Determine the (X, Y) coordinate at the center of the cell enclosing the given text.  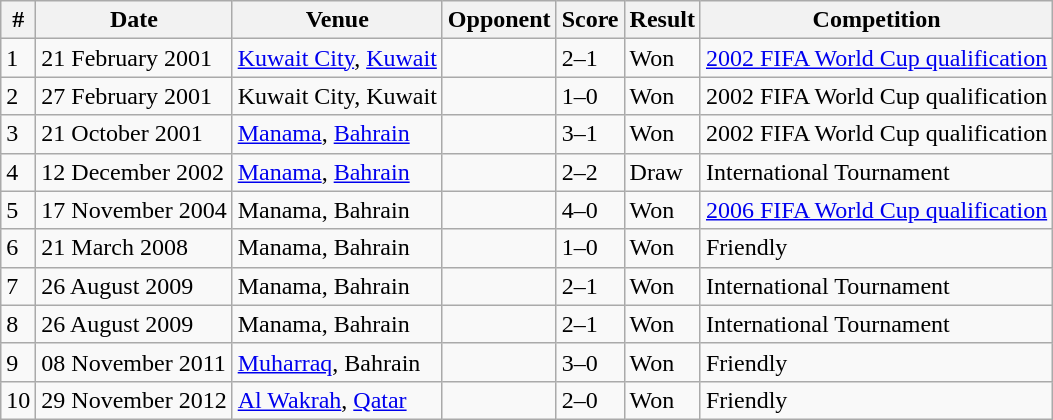
6 (18, 248)
Date (134, 20)
Score (590, 20)
Competition (876, 20)
08 November 2011 (134, 362)
2–0 (590, 400)
3–0 (590, 362)
4–0 (590, 210)
Venue (337, 20)
10 (18, 400)
Draw (662, 172)
3–1 (590, 134)
21 October 2001 (134, 134)
2–2 (590, 172)
8 (18, 324)
3 (18, 134)
2 (18, 96)
29 November 2012 (134, 400)
21 February 2001 (134, 58)
Muharraq, Bahrain (337, 362)
# (18, 20)
17 November 2004 (134, 210)
1 (18, 58)
4 (18, 172)
5 (18, 210)
7 (18, 286)
Result (662, 20)
27 February 2001 (134, 96)
12 December 2002 (134, 172)
9 (18, 362)
21 March 2008 (134, 248)
2006 FIFA World Cup qualification (876, 210)
Al Wakrah, Qatar (337, 400)
Opponent (499, 20)
